Detect which cell encompasses the target text, then output its (x, y) center coordinate. 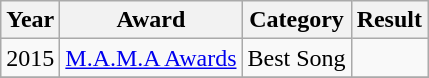
Result (389, 20)
Award (151, 20)
Year (30, 20)
2015 (30, 58)
M.A.M.A Awards (151, 58)
Best Song (296, 58)
Category (296, 20)
